Determine the (X, Y) coordinate at the center of the cell enclosing the given text.  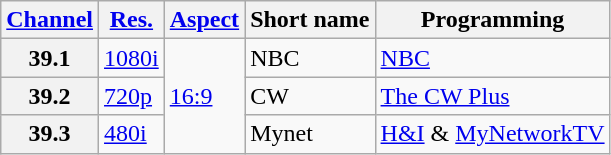
Res. (132, 20)
Mynet (310, 134)
480i (132, 134)
Aspect (204, 20)
16:9 (204, 96)
The CW Plus (492, 96)
1080i (132, 58)
39.2 (50, 96)
39.1 (50, 58)
Short name (310, 20)
CW (310, 96)
720p (132, 96)
39.3 (50, 134)
H&I & MyNetworkTV (492, 134)
Channel (50, 20)
Programming (492, 20)
